Pinpoint the cell where the given text exists, returning its (x, y) midpoint coordinate. 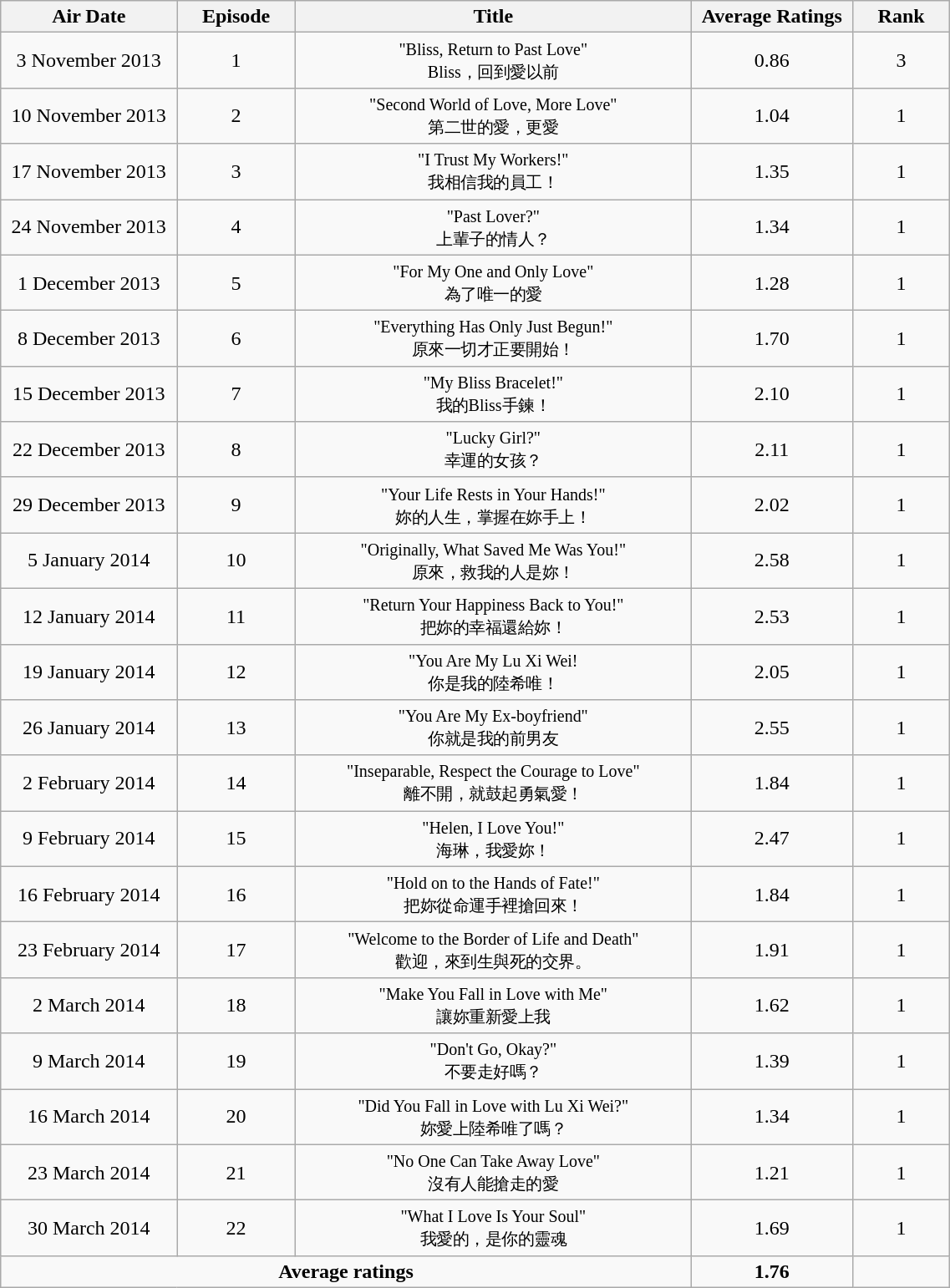
2 February 2014 (89, 783)
1.21 (772, 1173)
"Make You Fall in Love with Me"讓妳重新愛上我 (493, 1006)
"Welcome to the Border of Life and Death"歡迎，來到生與死的交界。 (493, 951)
8 (236, 449)
"What I Love Is Your Soul"我愛的，是你的靈魂 (493, 1228)
2 (236, 115)
1.91 (772, 951)
"You Are My Lu Xi Wei!你是我的陸希唯！ (493, 672)
12 January 2014 (89, 616)
29 December 2013 (89, 505)
"Hold on to the Hands of Fate!"把妳從命運手裡搶回來！ (493, 894)
1.70 (772, 339)
10 November 2013 (89, 115)
Title (493, 17)
"Did You Fall in Love with Lu Xi Wei?"妳愛上陸希唯了嗎？ (493, 1118)
Air Date (89, 17)
5 January 2014 (89, 561)
10 (236, 561)
5 (236, 282)
2.10 (772, 394)
0.86 (772, 60)
"Return Your Happiness Back to You!"把妳的幸福還給妳！ (493, 616)
"Everything Has Only Just Begun!"原來一切才正要開始！ (493, 339)
1.69 (772, 1228)
17 (236, 951)
Average ratings (346, 1271)
2.58 (772, 561)
"Inseparable, Respect the Courage to Love"離不開，就鼓起勇氣愛！ (493, 783)
30 March 2014 (89, 1228)
"Your Life Rests in Your Hands!"妳的人生，掌握在妳手上！ (493, 505)
6 (236, 339)
3 November 2013 (89, 60)
9 February 2014 (89, 839)
"My Bliss Bracelet!"我的Bliss手鍊！ (493, 394)
"You Are My Ex-boyfriend"你就是我的前男友 (493, 728)
2.47 (772, 839)
21 (236, 1173)
14 (236, 783)
8 December 2013 (89, 339)
Episode (236, 17)
19 (236, 1061)
"Past Lover?"上輩子的情人？ (493, 227)
18 (236, 1006)
2.55 (772, 728)
"For My One and Only Love"為了唯一的愛 (493, 282)
4 (236, 227)
1.76 (772, 1271)
"Second World of Love, More Love"第二世的愛，更愛 (493, 115)
"Lucky Girl?"幸運的女孩？ (493, 449)
7 (236, 394)
1.39 (772, 1061)
"Originally, What Saved Me Was You!"原來，救我的人是妳！ (493, 561)
16 (236, 894)
1.62 (772, 1006)
23 March 2014 (89, 1173)
17 November 2013 (89, 172)
1.28 (772, 282)
26 January 2014 (89, 728)
22 (236, 1228)
13 (236, 728)
9 (236, 505)
1 December 2013 (89, 282)
24 November 2013 (89, 227)
22 December 2013 (89, 449)
Average Ratings (772, 17)
"Helen, I Love You!"海琳，我愛妳！ (493, 839)
15 December 2013 (89, 394)
"I Trust My Workers!"我相信我的員工！ (493, 172)
20 (236, 1118)
1.04 (772, 115)
16 March 2014 (89, 1118)
"Don't Go, Okay?"不要走好嗎？ (493, 1061)
"Bliss, Return to Past Love"Bliss，回到愛以前 (493, 60)
23 February 2014 (89, 951)
19 January 2014 (89, 672)
16 February 2014 (89, 894)
12 (236, 672)
9 March 2014 (89, 1061)
2.02 (772, 505)
2.11 (772, 449)
"No One Can Take Away Love"沒有人能搶走的愛 (493, 1173)
Rank (901, 17)
2 March 2014 (89, 1006)
2.53 (772, 616)
11 (236, 616)
15 (236, 839)
1.35 (772, 172)
2.05 (772, 672)
